Provide the (X, Y) coordinate of the cell's center where the given text is located.  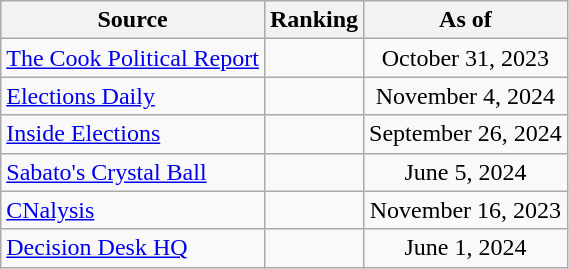
Sabato's Crystal Ball (133, 172)
Inside Elections (133, 134)
As of (466, 20)
CNalysis (133, 210)
Ranking (314, 20)
Elections Daily (133, 96)
November 16, 2023 (466, 210)
November 4, 2024 (466, 96)
Decision Desk HQ (133, 248)
Source (133, 20)
June 1, 2024 (466, 248)
October 31, 2023 (466, 58)
The Cook Political Report (133, 58)
September 26, 2024 (466, 134)
June 5, 2024 (466, 172)
